Pinpoint the cell where the given text exists, returning its [x, y] midpoint coordinate. 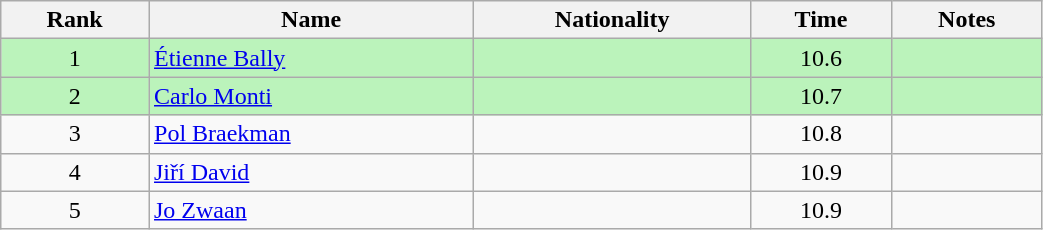
10.6 [822, 58]
3 [75, 134]
2 [75, 96]
Jo Zwaan [310, 210]
Notes [966, 20]
Name [310, 20]
Rank [75, 20]
Nationality [612, 20]
Pol Braekman [310, 134]
Jiří David [310, 172]
Time [822, 20]
10.8 [822, 134]
4 [75, 172]
1 [75, 58]
Carlo Monti [310, 96]
Étienne Bally [310, 58]
10.7 [822, 96]
5 [75, 210]
